Determine the [x, y] coordinate at the center of the cell enclosing the given text.  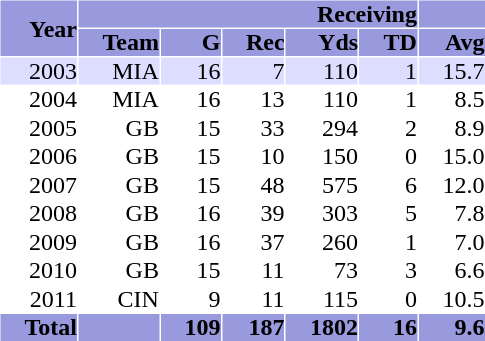
2006 [38, 156]
2007 [38, 186]
6.6 [451, 270]
5 [388, 214]
15.0 [451, 156]
12.0 [451, 186]
37 [254, 242]
294 [322, 128]
Receiving [247, 14]
1802 [322, 328]
7.8 [451, 214]
2005 [38, 128]
15.7 [451, 72]
Avg [451, 42]
7.0 [451, 242]
2003 [38, 72]
303 [322, 214]
109 [190, 328]
2011 [38, 300]
Team [118, 42]
8.5 [451, 100]
2008 [38, 214]
260 [322, 242]
TD [388, 42]
Rec [254, 42]
2010 [38, 270]
3 [388, 270]
6 [388, 186]
48 [254, 186]
Yds [322, 42]
39 [254, 214]
2004 [38, 100]
10.5 [451, 300]
2 [388, 128]
2009 [38, 242]
7 [254, 72]
10 [254, 156]
9.6 [451, 328]
8.9 [451, 128]
150 [322, 156]
13 [254, 100]
CIN [118, 300]
Year [38, 28]
G [190, 42]
115 [322, 300]
Total [38, 328]
33 [254, 128]
575 [322, 186]
9 [190, 300]
73 [322, 270]
187 [254, 328]
